Detect which cell encompasses the target text, then output its [X, Y] center coordinate. 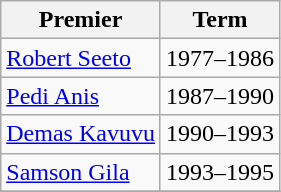
Term [220, 20]
Samson Gila [81, 172]
Pedi Anis [81, 96]
1977–1986 [220, 58]
1993–1995 [220, 172]
Robert Seeto [81, 58]
1990–1993 [220, 134]
Demas Kavuvu [81, 134]
Premier [81, 20]
1987–1990 [220, 96]
